Return the (x, y) coordinate for the center point of the cell that contains the specified text.  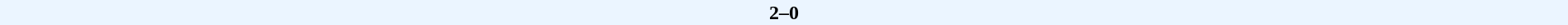
2–0 (784, 12)
